Provide the (x, y) coordinate of the cell's center where the given text is located.  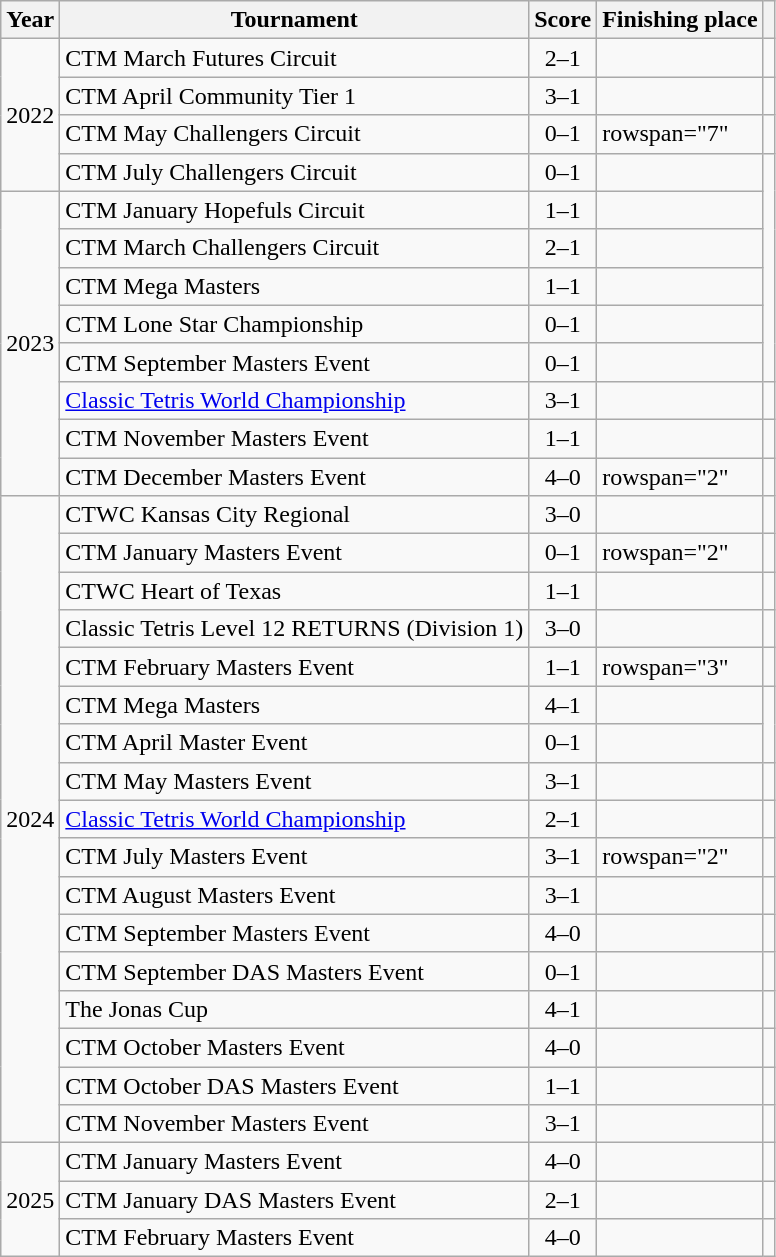
The Jonas Cup (294, 1009)
CTM January DAS Masters Event (294, 1200)
CTM May Challengers Circuit (294, 134)
rowspan="7" (680, 134)
2024 (30, 820)
CTM April Community Tier 1 (294, 96)
CTM March Futures Circuit (294, 58)
CTM Lone Star Championship (294, 324)
CTM December Masters Event (294, 477)
rowspan="3" (680, 667)
CTM May Masters Event (294, 781)
Finishing place (680, 20)
CTM April Master Event (294, 743)
CTM January Hopefuls Circuit (294, 210)
Classic Tetris Level 12 RETURNS (Division 1) (294, 629)
Tournament (294, 20)
CTM October Masters Event (294, 1047)
2023 (30, 343)
2022 (30, 115)
2025 (30, 1200)
CTM March Challengers Circuit (294, 248)
CTM August Masters Event (294, 895)
CTM July Challengers Circuit (294, 172)
CTM September DAS Masters Event (294, 971)
CTWC Heart of Texas (294, 591)
CTM October DAS Masters Event (294, 1085)
CTM July Masters Event (294, 857)
Score (563, 20)
Year (30, 20)
CTWC Kansas City Regional (294, 515)
